Scan for the cell matching the given text and deliver its [X, Y] coordinate at center. 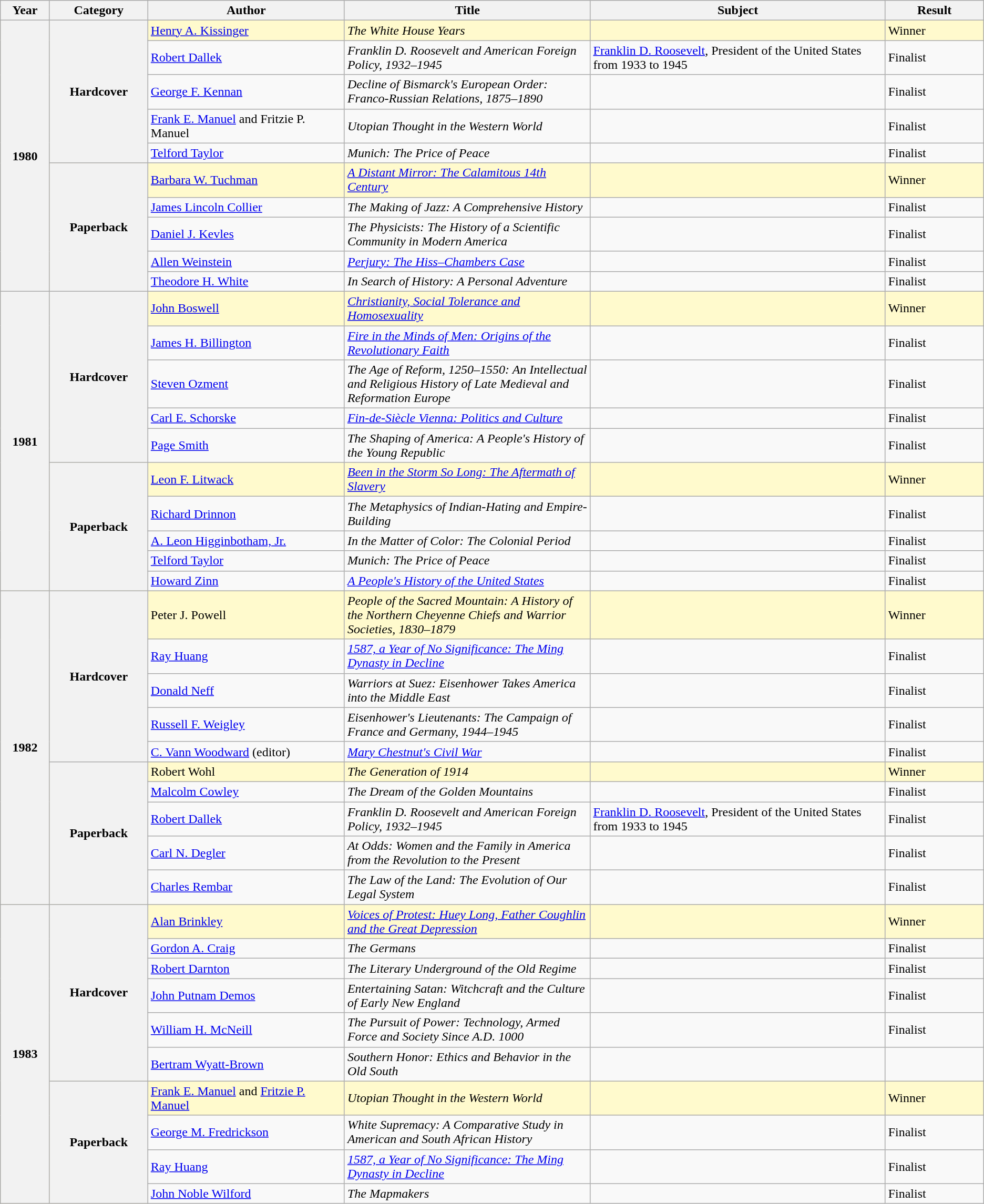
The Dream of the Golden Mountains [467, 791]
Robert Wohl [246, 771]
Fin-de-Siècle Vienna: Politics and Culture [467, 418]
Result [935, 11]
John Noble Wilford [246, 1193]
The Law of the Land: The Evolution of Our Legal System [467, 887]
In the Matter of Color: The Colonial Period [467, 541]
The White House Years [467, 30]
A Distant Mirror: The Calamitous 14th Century [467, 180]
1983 [25, 1054]
John Putnam Demos [246, 995]
C. Vann Woodward (editor) [246, 752]
The Making of Jazz: A Comprehensive History [467, 207]
John Boswell [246, 308]
The Generation of 1914 [467, 771]
A People's History of the United States [467, 581]
Daniel J. Kevles [246, 234]
Voices of Protest: Huey Long, Father Coughlin and the Great Depression [467, 922]
People of the Sacred Mountain: A History of the Northern Cheyenne Chiefs and Warrior Societies, 1830–1879 [467, 615]
Subject [738, 11]
The Age of Reform, 1250–1550: An Intellectual and Religious History of Late Medieval and Reformation Europe [467, 384]
Southern Honor: Ethics and Behavior in the Old South [467, 1064]
Warriors at Suez: Eisenhower Takes America into the Middle East [467, 691]
Mary Chestnut's Civil War [467, 752]
Leon F. Litwack [246, 479]
1981 [25, 441]
Christianity, Social Tolerance and Homosexuality [467, 308]
The Shaping of America: A People's History of the Young Republic [467, 446]
Malcolm Cowley [246, 791]
The Pursuit of Power: Technology, Armed Force and Society Since A.D. 1000 [467, 1030]
George F. Kennan [246, 91]
Category [99, 11]
Decline of Bismarck's European Order: Franco-Russian Relations, 1875–1890 [467, 91]
Howard Zinn [246, 581]
Eisenhower's Lieutenants: The Campaign of France and Germany, 1944–1945 [467, 724]
Donald Neff [246, 691]
In Search of History: A Personal Adventure [467, 281]
Russell F. Weigley [246, 724]
At Odds: Women and the Family in America from the Revolution to the Present [467, 853]
James Lincoln Collier [246, 207]
James H. Billington [246, 343]
The Mapmakers [467, 1193]
Theodore H. White [246, 281]
Richard Drinnon [246, 514]
Henry A. Kissinger [246, 30]
Barbara W. Tuchman [246, 180]
The Germans [467, 949]
Bertram Wyatt-Brown [246, 1064]
1982 [25, 747]
Alan Brinkley [246, 922]
Entertaining Satan: Witchcraft and the Culture of Early New England [467, 995]
The Physicists: The History of a Scientific Community in Modern America [467, 234]
Gordon A. Craig [246, 949]
Fire in the Minds of Men: Origins of the Revolutionary Faith [467, 343]
William H. McNeill [246, 1030]
Perjury: The Hiss–Chambers Case [467, 261]
A. Leon Higginbotham, Jr. [246, 541]
White Supremacy: A Comparative Study in American and South African History [467, 1132]
Carl E. Schorske [246, 418]
Allen Weinstein [246, 261]
Carl N. Degler [246, 853]
Peter J. Powell [246, 615]
Page Smith [246, 446]
The Literary Underground of the Old Regime [467, 969]
Steven Ozment [246, 384]
1980 [25, 156]
The Metaphysics of Indian-Hating and Empire-Building [467, 514]
George M. Fredrickson [246, 1132]
Robert Darnton [246, 969]
Been in the Storm So Long: The Aftermath of Slavery [467, 479]
Year [25, 11]
Charles Rembar [246, 887]
Title [467, 11]
Author [246, 11]
